Identify which cell holds the provided text, then report its [x, y] central coordinate. 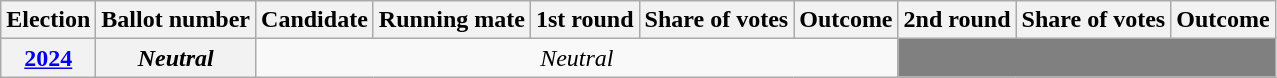
Ballot number [176, 20]
Running mate [452, 20]
2024 [48, 58]
2nd round [957, 20]
1st round [584, 20]
Candidate [315, 20]
Election [48, 20]
